Locate the cell with the specified text and output its [x, y] center coordinate. 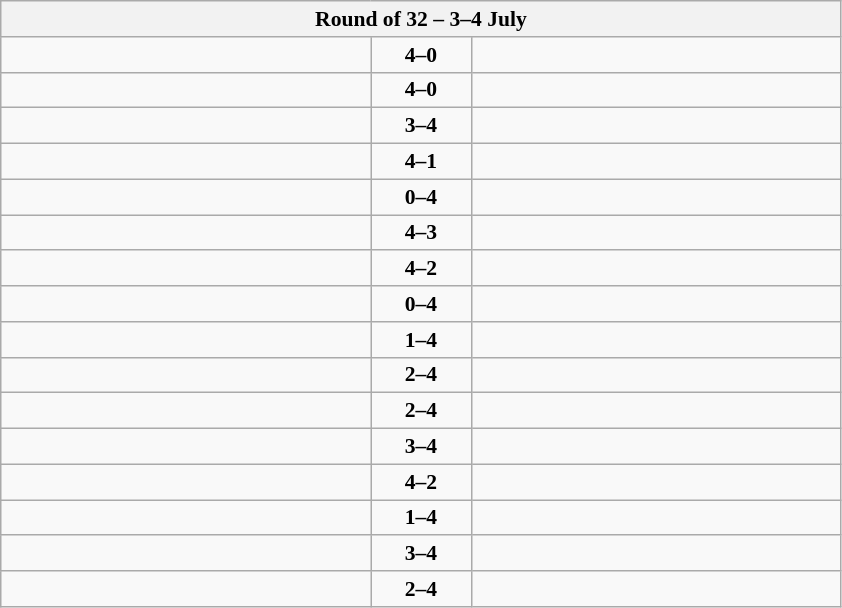
4–3 [421, 233]
4–1 [421, 162]
Round of 32 – 3–4 July [421, 19]
